Search for the cell housing the specified text and yield its [x, y] center coordinate. 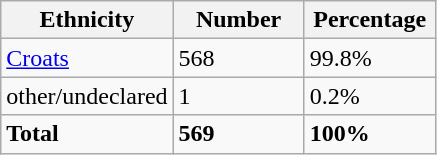
Percentage [370, 20]
100% [370, 134]
other/undeclared [87, 96]
568 [238, 58]
1 [238, 96]
Number [238, 20]
Ethnicity [87, 20]
569 [238, 134]
99.8% [370, 58]
0.2% [370, 96]
Croats [87, 58]
Total [87, 134]
